Return the (x, y) coordinate for the center point of the cell that contains the specified text.  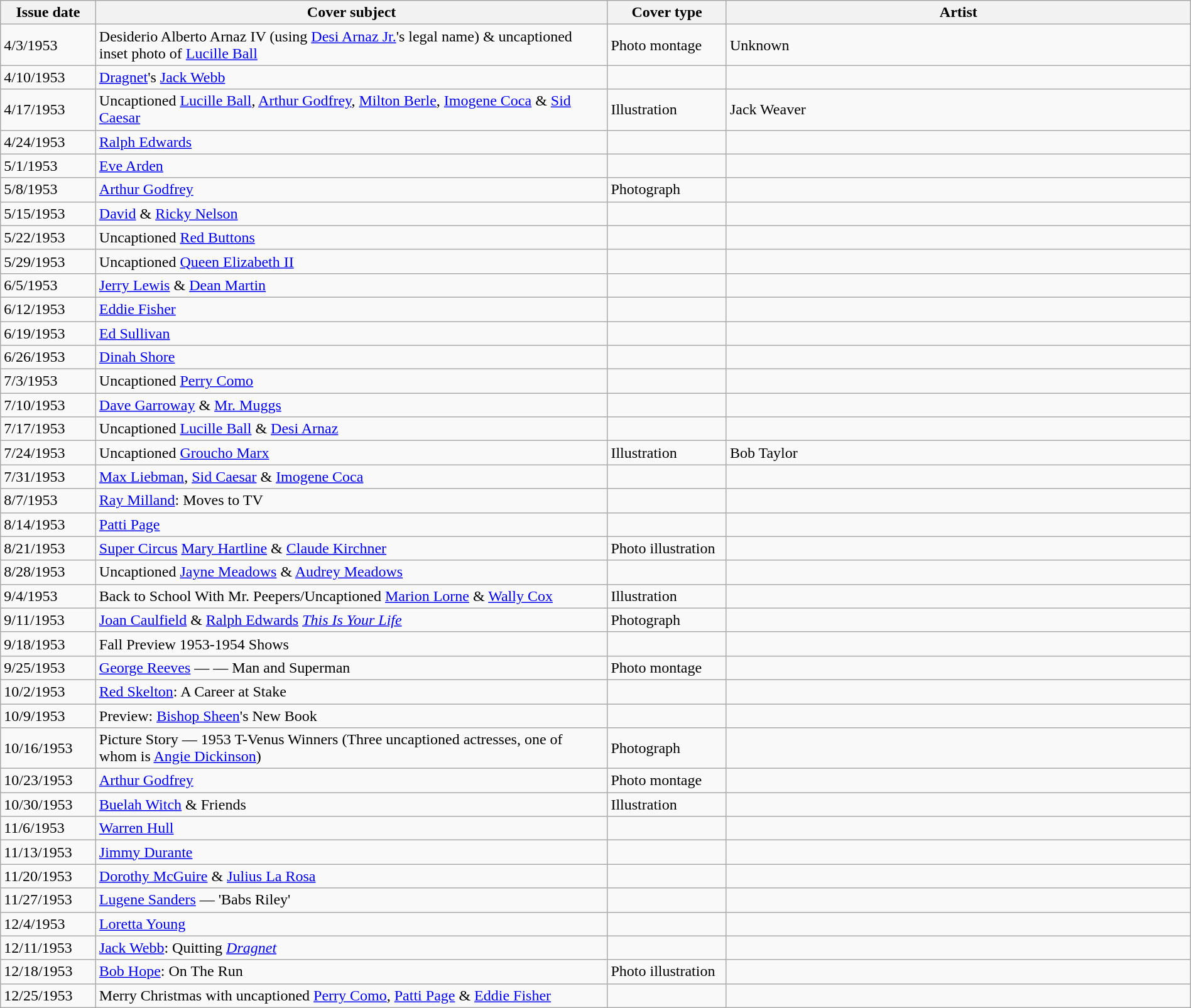
Dave Garroway & Mr. Muggs (352, 405)
9/4/1953 (48, 596)
Cover type (667, 13)
5/29/1953 (48, 261)
7/31/1953 (48, 477)
Cover subject (352, 13)
4/3/1953 (48, 45)
Uncaptioned Perry Como (352, 381)
8/21/1953 (48, 548)
6/19/1953 (48, 333)
Artist (959, 13)
4/24/1953 (48, 142)
Fall Preview 1953-1954 Shows (352, 644)
5/22/1953 (48, 237)
12/11/1953 (48, 948)
6/12/1953 (48, 309)
10/23/1953 (48, 781)
Ed Sullivan (352, 333)
12/18/1953 (48, 972)
Joan Caulfield & Ralph Edwards This Is Your Life (352, 620)
Preview: Bishop Sheen's New Book (352, 715)
Buelah Witch & Friends (352, 805)
Desiderio Alberto Arnaz IV (using Desi Arnaz Jr.'s legal name) & uncaptioned inset photo of Lucille Ball (352, 45)
Jack Webb: Quitting Dragnet (352, 948)
8/7/1953 (48, 501)
7/17/1953 (48, 429)
Picture Story — 1953 T-Venus Winners (Three uncaptioned actresses, one of whom is Angie Dickinson) (352, 749)
Uncaptioned Jayne Meadows & Audrey Meadows (352, 572)
Back to School With Mr. Peepers/Uncaptioned Marion Lorne & Wally Cox (352, 596)
4/17/1953 (48, 109)
Ralph Edwards (352, 142)
Eve Arden (352, 166)
Warren Hull (352, 828)
Dorothy McGuire & Julius La Rosa (352, 876)
5/15/1953 (48, 214)
5/8/1953 (48, 190)
6/5/1953 (48, 285)
Super Circus Mary Hartline & Claude Kirchner (352, 548)
4/10/1953 (48, 77)
Jack Weaver (959, 109)
10/9/1953 (48, 715)
Bob Taylor (959, 453)
George Reeves — — Man and Superman (352, 668)
Eddie Fisher (352, 309)
11/20/1953 (48, 876)
6/26/1953 (48, 357)
7/24/1953 (48, 453)
Uncaptioned Queen Elizabeth II (352, 261)
12/25/1953 (48, 995)
10/2/1953 (48, 691)
12/4/1953 (48, 924)
8/28/1953 (48, 572)
Dinah Shore (352, 357)
Unknown (959, 45)
Ray Milland: Moves to TV (352, 501)
Merry Christmas with uncaptioned Perry Como, Patti Page & Eddie Fisher (352, 995)
9/18/1953 (48, 644)
7/3/1953 (48, 381)
Red Skelton: A Career at Stake (352, 691)
11/27/1953 (48, 900)
7/10/1953 (48, 405)
Jimmy Durante (352, 852)
Max Liebman, Sid Caesar & Imogene Coca (352, 477)
11/13/1953 (48, 852)
Uncaptioned Red Buttons (352, 237)
11/6/1953 (48, 828)
Bob Hope: On The Run (352, 972)
5/1/1953 (48, 166)
Uncaptioned Groucho Marx (352, 453)
Uncaptioned Lucille Ball & Desi Arnaz (352, 429)
Uncaptioned Lucille Ball, Arthur Godfrey, Milton Berle, Imogene Coca & Sid Caesar (352, 109)
Loretta Young (352, 924)
Dragnet's Jack Webb (352, 77)
8/14/1953 (48, 524)
10/16/1953 (48, 749)
David & Ricky Nelson (352, 214)
Lugene Sanders — 'Babs Riley' (352, 900)
Jerry Lewis & Dean Martin (352, 285)
Patti Page (352, 524)
9/11/1953 (48, 620)
9/25/1953 (48, 668)
10/30/1953 (48, 805)
Issue date (48, 13)
